Pinpoint the cell where the given text exists, returning its (x, y) midpoint coordinate. 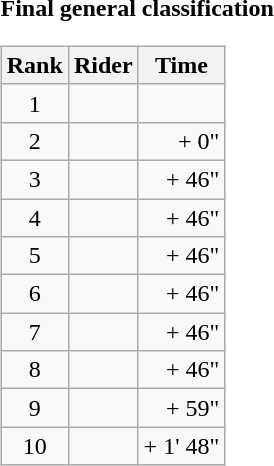
8 (34, 370)
2 (34, 141)
1 (34, 103)
+ 59" (182, 408)
+ 0" (182, 141)
10 (34, 446)
Time (182, 65)
+ 1' 48" (182, 446)
3 (34, 179)
Rider (103, 65)
7 (34, 332)
9 (34, 408)
Rank (34, 65)
4 (34, 217)
5 (34, 256)
6 (34, 294)
